Identify which cell holds the provided text, then report its (X, Y) central coordinate. 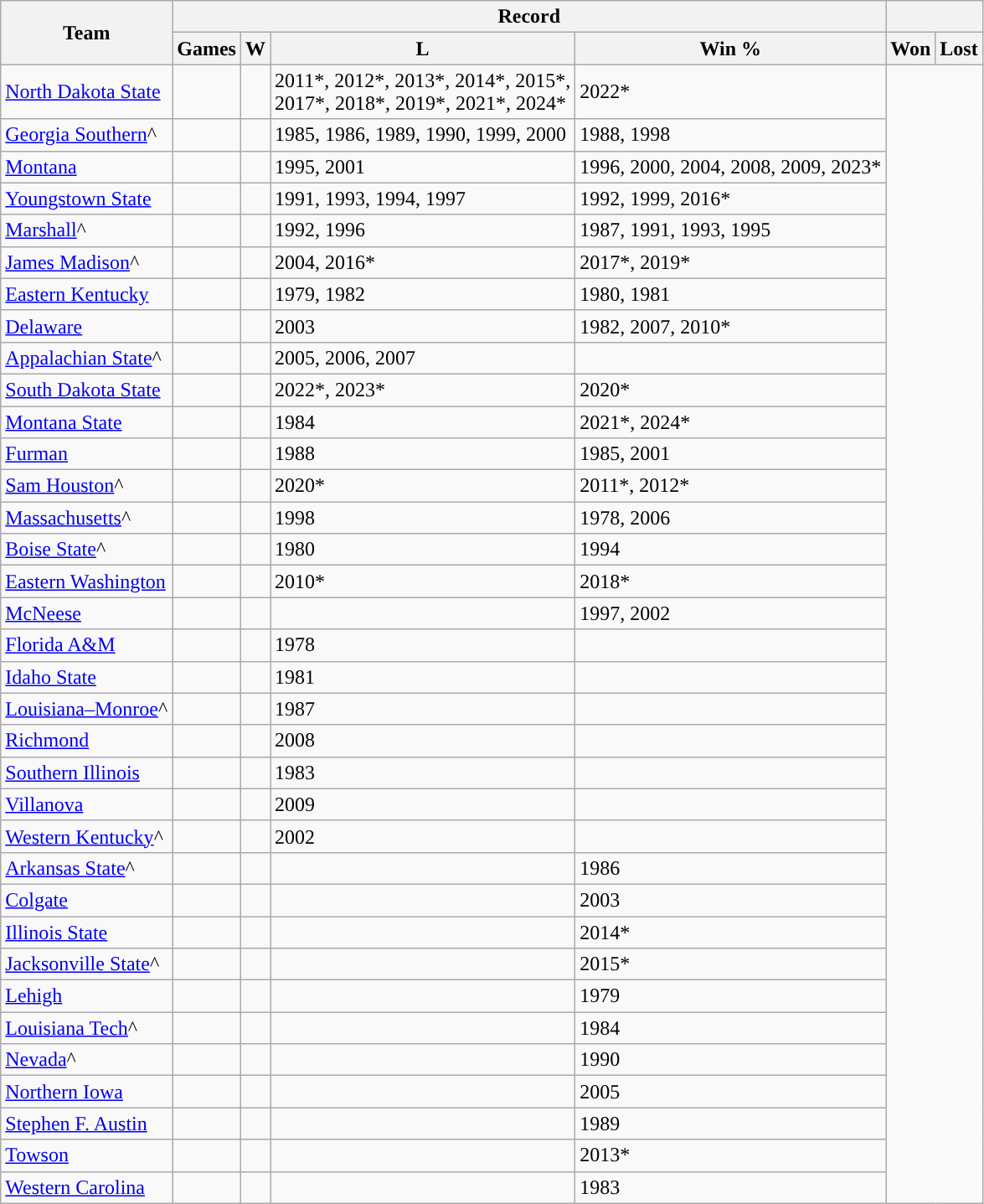
Games (207, 49)
Furman (87, 454)
1987, 1991, 1993, 1995 (730, 230)
2018* (730, 581)
Northern Iowa (87, 1092)
1979, 1982 (422, 294)
1978, 2006 (730, 518)
1995, 2001 (422, 167)
Stephen F. Austin (87, 1124)
1982, 2007, 2010* (730, 326)
Eastern Kentucky (87, 294)
1978 (422, 645)
2002 (422, 836)
Colgate (87, 900)
2004, 2016* (422, 262)
1996, 2000, 2004, 2008, 2009, 2023* (730, 167)
W (255, 49)
2011*, 2012*, 2013*, 2014*, 2015*,2017*, 2018*, 2019*, 2021*, 2024* (422, 92)
Georgia Southern^ (87, 135)
1987 (422, 709)
1998 (422, 518)
1985, 2001 (730, 454)
Win % (730, 49)
1994 (730, 550)
Idaho State (87, 677)
Record (529, 17)
1980, 1981 (730, 294)
Sam Houston^ (87, 486)
2005, 2006, 2007 (422, 358)
Marshall^ (87, 230)
2015* (730, 964)
Louisiana Tech^ (87, 1028)
1997, 2002 (730, 613)
McNeese (87, 613)
2010* (422, 581)
Team (87, 33)
2013* (730, 1155)
1979 (730, 996)
Florida A&M (87, 645)
Arkansas State^ (87, 868)
Nevada^ (87, 1060)
Illinois State (87, 933)
Youngstown State (87, 199)
Appalachian State^ (87, 358)
Won (911, 49)
1991, 1993, 1994, 1997 (422, 199)
North Dakota State (87, 92)
Towson (87, 1155)
1981 (422, 677)
2022* (730, 92)
1980 (422, 550)
Southern Illinois (87, 773)
Louisiana–Monroe^ (87, 709)
1992, 1999, 2016* (730, 199)
2009 (422, 804)
1992, 1996 (422, 230)
2011*, 2012* (730, 486)
South Dakota State (87, 390)
Western Kentucky^ (87, 836)
Delaware (87, 326)
1986 (730, 868)
Massachusetts^ (87, 518)
James Madison^ (87, 262)
1988, 1998 (730, 135)
1990 (730, 1060)
Eastern Washington (87, 581)
Villanova (87, 804)
1989 (730, 1124)
Lost (959, 49)
2008 (422, 741)
Richmond (87, 741)
2017*, 2019* (730, 262)
2014* (730, 933)
Lehigh (87, 996)
Boise State^ (87, 550)
Montana State (87, 421)
Jacksonville State^ (87, 964)
2022*, 2023* (422, 390)
1985, 1986, 1989, 1990, 1999, 2000 (422, 135)
L (422, 49)
Montana (87, 167)
1988 (422, 454)
2005 (730, 1092)
Western Carolina (87, 1187)
2021*, 2024* (730, 421)
